From the cell containing the given text, extract its center point as (X, Y) coordinate. 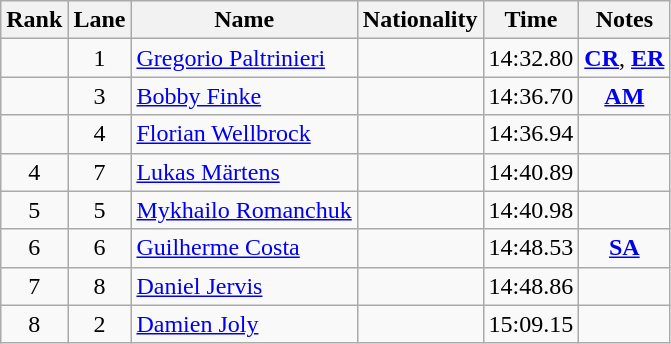
Lane (100, 20)
Florian Wellbrock (244, 134)
Daniel Jervis (244, 286)
Mykhailo Romanchuk (244, 210)
14:40.89 (531, 172)
14:40.98 (531, 210)
Gregorio Paltrinieri (244, 58)
Lukas Märtens (244, 172)
Bobby Finke (244, 96)
14:48.53 (531, 248)
AM (624, 96)
15:09.15 (531, 324)
14:36.70 (531, 96)
14:48.86 (531, 286)
SA (624, 248)
3 (100, 96)
Notes (624, 20)
Name (244, 20)
Damien Joly (244, 324)
CR, ER (624, 58)
Time (531, 20)
Guilherme Costa (244, 248)
Nationality (420, 20)
14:32.80 (531, 58)
14:36.94 (531, 134)
2 (100, 324)
Rank (34, 20)
1 (100, 58)
